Pinpoint the cell where the given text exists, returning its (X, Y) midpoint coordinate. 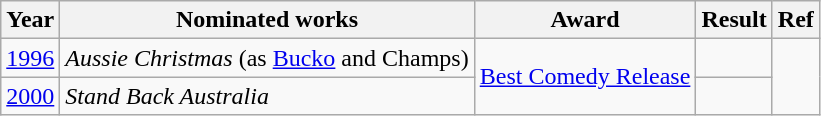
Year (30, 20)
Result (734, 20)
Aussie Christmas (as Bucko and Champs) (267, 58)
Award (585, 20)
1996 (30, 58)
Stand Back Australia (267, 96)
Nominated works (267, 20)
Ref (796, 20)
Best Comedy Release (585, 77)
2000 (30, 96)
